Search for the cell housing the specified text and yield its [X, Y] center coordinate. 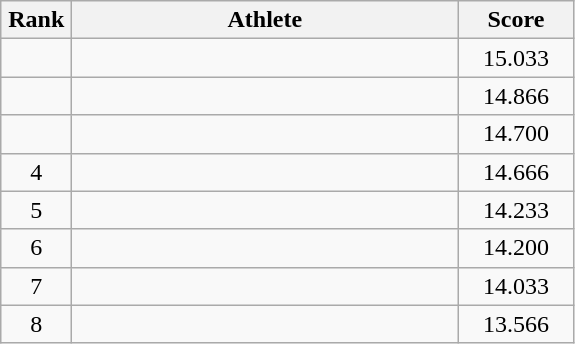
14.033 [516, 286]
Rank [36, 20]
14.666 [516, 172]
8 [36, 324]
13.566 [516, 324]
15.033 [516, 58]
14.233 [516, 210]
14.700 [516, 134]
5 [36, 210]
7 [36, 286]
14.866 [516, 96]
4 [36, 172]
Athlete [265, 20]
Score [516, 20]
14.200 [516, 248]
6 [36, 248]
